Search for the cell housing the specified text and yield its [X, Y] center coordinate. 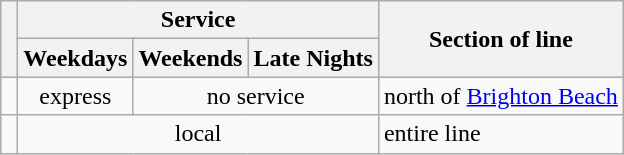
express [76, 96]
Service [198, 20]
Late Nights [313, 58]
entire line [500, 134]
no service [256, 96]
Weekends [190, 58]
Section of line [500, 39]
north of Brighton Beach [500, 96]
local [198, 134]
Weekdays [76, 58]
